Scan for the cell matching the given text and deliver its (x, y) coordinate at center. 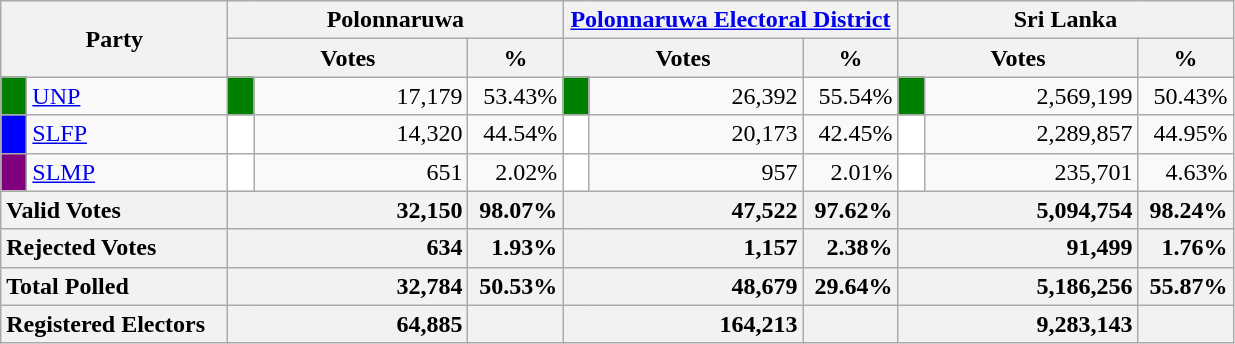
Polonnaruwa (396, 20)
2.02% (516, 172)
42.45% (850, 134)
14,320 (361, 134)
64,885 (348, 324)
4.63% (1186, 172)
Rejected Votes (114, 248)
44.54% (516, 134)
55.87% (1186, 286)
17,179 (361, 96)
91,499 (1018, 248)
47,522 (683, 210)
5,186,256 (1018, 286)
9,283,143 (1018, 324)
5,094,754 (1018, 210)
29.64% (850, 286)
1.76% (1186, 248)
UNP (128, 96)
32,784 (348, 286)
1,157 (683, 248)
Polonnaruwa Electoral District (730, 20)
634 (348, 248)
957 (696, 172)
53.43% (516, 96)
32,150 (348, 210)
2,289,857 (1031, 134)
1.93% (516, 248)
235,701 (1031, 172)
2,569,199 (1031, 96)
26,392 (696, 96)
SLMP (128, 172)
98.07% (516, 210)
44.95% (1186, 134)
Valid Votes (114, 210)
Sri Lanka (1066, 20)
97.62% (850, 210)
SLFP (128, 134)
Registered Electors (114, 324)
2.38% (850, 248)
98.24% (1186, 210)
50.43% (1186, 96)
651 (361, 172)
Party (114, 39)
48,679 (683, 286)
164,213 (683, 324)
2.01% (850, 172)
Total Polled (114, 286)
50.53% (516, 286)
55.54% (850, 96)
20,173 (696, 134)
